Extract the (x, y) coordinate from the center of the cell holding the provided text.  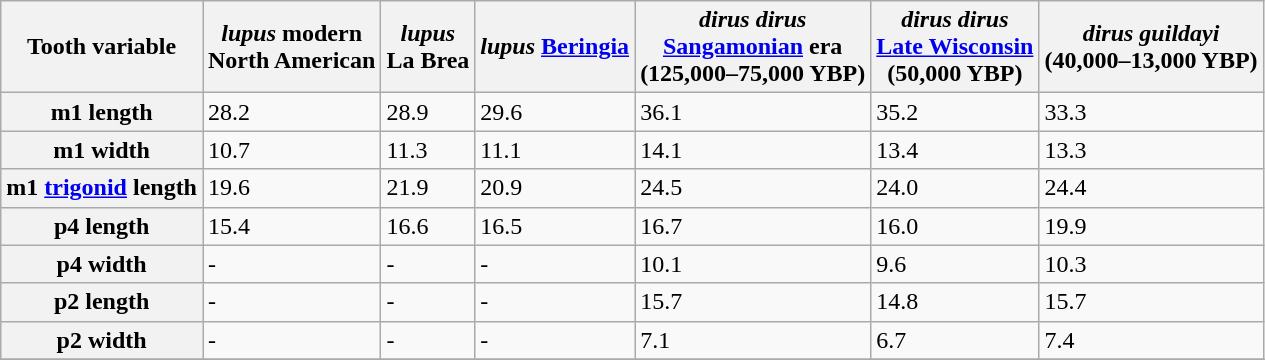
lupus modernNorth American (291, 47)
lupus La Brea (428, 47)
28.9 (428, 112)
p2 width (102, 340)
13.4 (955, 150)
Tooth variable (102, 47)
dirus guildayi(40,000–13,000 YBP) (1151, 47)
14.1 (753, 150)
15.4 (291, 226)
19.9 (1151, 226)
16.7 (753, 226)
dirus dirus Late Wisconsin(50,000 YBP) (955, 47)
16.5 (555, 226)
35.2 (955, 112)
m1 width (102, 150)
6.7 (955, 340)
20.9 (555, 188)
21.9 (428, 188)
lupus Beringia (555, 47)
p2 length (102, 302)
p4 length (102, 226)
10.1 (753, 264)
13.3 (1151, 150)
16.6 (428, 226)
36.1 (753, 112)
29.6 (555, 112)
10.3 (1151, 264)
10.7 (291, 150)
24.5 (753, 188)
11.1 (555, 150)
9.6 (955, 264)
dirus dirus Sangamonian era(125,000–75,000 YBP) (753, 47)
33.3 (1151, 112)
24.4 (1151, 188)
p4 width (102, 264)
7.1 (753, 340)
28.2 (291, 112)
11.3 (428, 150)
7.4 (1151, 340)
14.8 (955, 302)
m1 length (102, 112)
16.0 (955, 226)
m1 trigonid length (102, 188)
19.6 (291, 188)
24.0 (955, 188)
